For the text-containing cell, return its midpoint in (x, y) coordinate format. 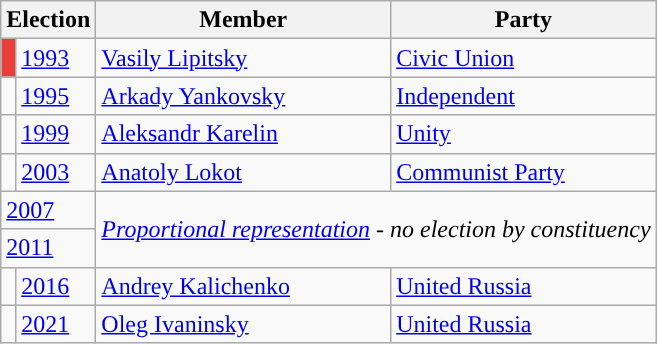
1999 (56, 134)
Aleksandr Karelin (244, 134)
Independent (524, 96)
Party (524, 20)
2021 (56, 324)
2016 (56, 286)
Member (244, 20)
Oleg Ivaninsky (244, 324)
2003 (56, 172)
Andrey Kalichenko (244, 286)
Arkady Yankovsky (244, 96)
2007 (48, 210)
2011 (48, 248)
Election (48, 20)
Proportional representation - no election by constituency (376, 229)
1995 (56, 96)
Anatoly Lokot (244, 172)
Civic Union (524, 58)
Vasily Lipitsky (244, 58)
Unity (524, 134)
1993 (56, 58)
Communist Party (524, 172)
